Find where the given text appears and provide that cell's center as [X, Y] coordinate. 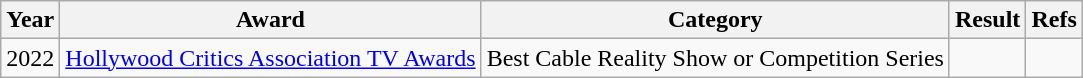
Best Cable Reality Show or Competition Series [715, 58]
Result [987, 20]
Year [30, 20]
Award [270, 20]
Refs [1054, 20]
2022 [30, 58]
Category [715, 20]
Hollywood Critics Association TV Awards [270, 58]
